Determine the [X, Y] coordinate at the center of the cell enclosing the given text.  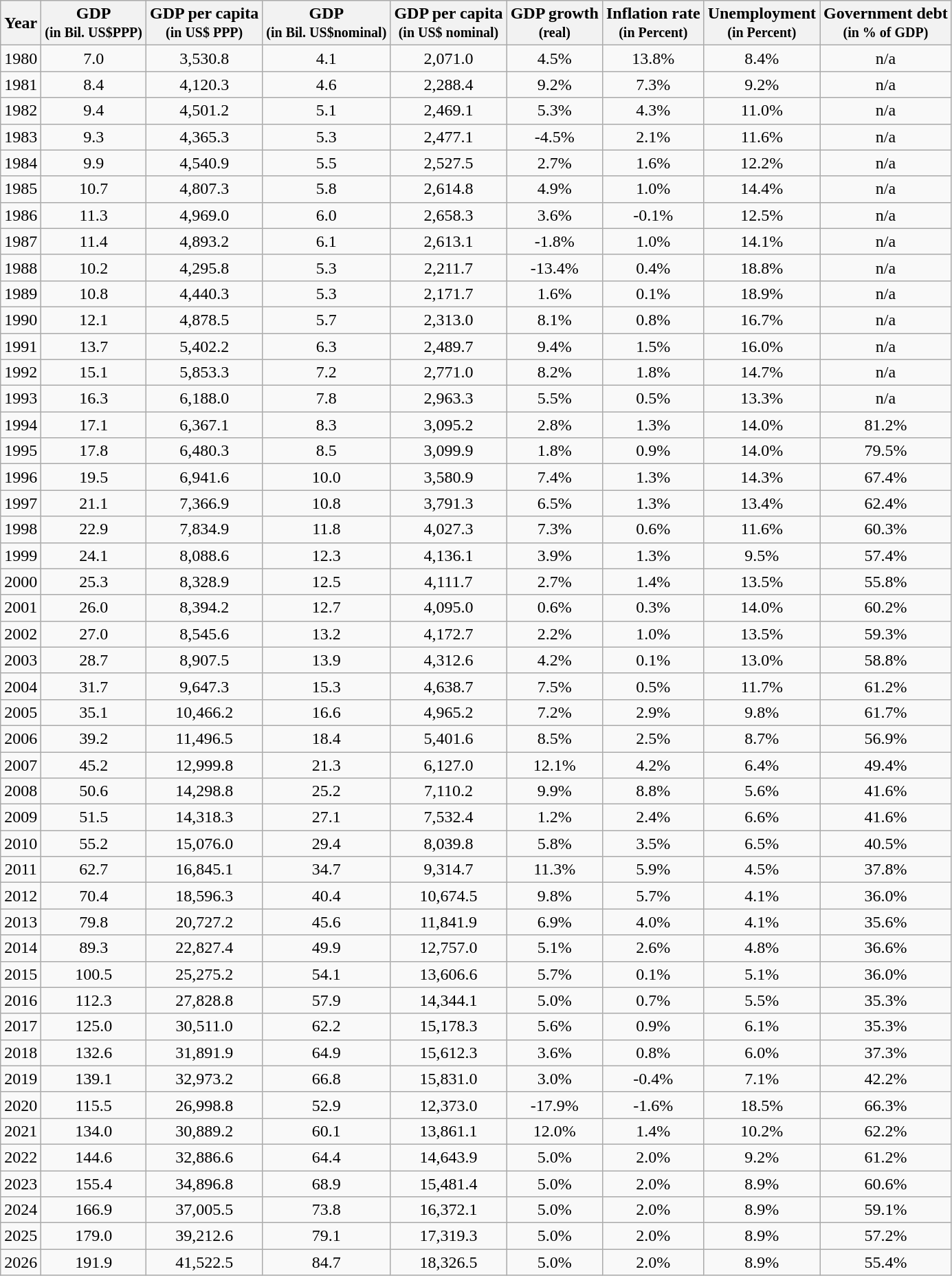
9,314.7 [448, 870]
27.1 [326, 817]
1998 [21, 529]
35.6% [886, 922]
34,896.8 [205, 1183]
49.4% [886, 765]
1992 [21, 373]
4,172.7 [448, 634]
70.4 [93, 896]
2,613.1 [448, 241]
132.6 [93, 1053]
34.7 [326, 870]
13.9 [326, 660]
4,111.7 [448, 582]
35.1 [93, 712]
1996 [21, 477]
4,965.2 [448, 712]
66.8 [326, 1079]
22,827.4 [205, 948]
14,344.1 [448, 1000]
1982 [21, 111]
7.1% [762, 1079]
5.8 [326, 189]
8,039.8 [448, 844]
2009 [21, 817]
13,606.6 [448, 974]
7,366.9 [205, 503]
11.7% [762, 686]
9.4% [554, 346]
73.8 [326, 1210]
144.6 [93, 1157]
5.5 [326, 163]
-4.5% [554, 137]
8,394.2 [205, 608]
13.4% [762, 503]
2.9% [653, 712]
-0.4% [653, 1079]
16,845.1 [205, 870]
11,841.9 [448, 922]
16.0% [762, 346]
2,489.7 [448, 346]
8.5% [554, 738]
2008 [21, 791]
134.0 [93, 1131]
4,893.2 [205, 241]
2.4% [653, 817]
59.1% [886, 1210]
GDP(in Bil. US$PPP) [93, 23]
3.0% [554, 1079]
36.6% [886, 948]
5.7 [326, 320]
Unemployment(in Percent) [762, 23]
1994 [21, 425]
39,212.6 [205, 1236]
50.6 [93, 791]
18,326.5 [448, 1262]
5,402.2 [205, 346]
7.0 [93, 58]
13.7 [93, 346]
2,477.1 [448, 137]
2015 [21, 974]
8.7% [762, 738]
2.2% [554, 634]
3,580.9 [448, 477]
14,298.8 [205, 791]
9.5% [762, 555]
9.9% [554, 791]
16.6 [326, 712]
60.1 [326, 1131]
2018 [21, 1053]
2021 [21, 1131]
15,481.4 [448, 1183]
2017 [21, 1026]
12.1 [93, 320]
66.3% [886, 1105]
14,643.9 [448, 1157]
55.4% [886, 1262]
1984 [21, 163]
68.9 [326, 1183]
12,999.8 [205, 765]
-0.1% [653, 215]
62.4% [886, 503]
39.2 [93, 738]
1995 [21, 451]
17.1 [93, 425]
2016 [21, 1000]
60.2% [886, 608]
1983 [21, 137]
4.0% [653, 922]
11.8 [326, 529]
2014 [21, 948]
14,318.3 [205, 817]
9,647.3 [205, 686]
60.3% [886, 529]
8.4 [93, 85]
52.9 [326, 1105]
2,313.0 [448, 320]
15,076.0 [205, 844]
2,614.8 [448, 189]
2011 [21, 870]
2006 [21, 738]
1981 [21, 85]
22.9 [93, 529]
11.3 [93, 215]
12.5 [326, 582]
15.1 [93, 373]
13.3% [762, 399]
3.5% [653, 844]
29.4 [326, 844]
6,367.1 [205, 425]
19.5 [93, 477]
112.3 [93, 1000]
12.0% [554, 1131]
13,861.1 [448, 1131]
2003 [21, 660]
79.1 [326, 1236]
16,372.1 [448, 1210]
2001 [21, 608]
155.4 [93, 1183]
4,095.0 [448, 608]
5.1 [326, 111]
1987 [21, 241]
-13.4% [554, 267]
2010 [21, 844]
15,831.0 [448, 1079]
4.1 [326, 58]
6,941.6 [205, 477]
2.1% [653, 137]
-17.9% [554, 1105]
6.0 [326, 215]
166.9 [93, 1210]
40.5% [886, 844]
-1.8% [554, 241]
179.0 [93, 1236]
1993 [21, 399]
0.4% [653, 267]
1989 [21, 294]
30,889.2 [205, 1131]
57.4% [886, 555]
13.2 [326, 634]
41,522.5 [205, 1262]
4,027.3 [448, 529]
2,658.3 [448, 215]
2022 [21, 1157]
15.3 [326, 686]
7.2% [554, 712]
7,110.2 [448, 791]
8,088.6 [205, 555]
4,969.0 [205, 215]
1997 [21, 503]
1980 [21, 58]
32,886.6 [205, 1157]
2005 [21, 712]
5.8% [554, 844]
2024 [21, 1210]
12,373.0 [448, 1105]
13.8% [653, 58]
2023 [21, 1183]
60.6% [886, 1183]
11.3% [554, 870]
17,319.3 [448, 1236]
26.0 [93, 608]
45.6 [326, 922]
8,545.6 [205, 634]
2002 [21, 634]
10.7 [93, 189]
8.3 [326, 425]
GDP per capita(in US$ nominal) [448, 23]
8.4% [762, 58]
2,963.3 [448, 399]
49.9 [326, 948]
62.2% [886, 1131]
5,401.6 [448, 738]
1999 [21, 555]
12.2% [762, 163]
GDP(in Bil. US$nominal) [326, 23]
10.0 [326, 477]
64.4 [326, 1157]
4,295.8 [205, 267]
5.9% [653, 870]
2.6% [653, 948]
4,878.5 [205, 320]
37,005.5 [205, 1210]
12.3 [326, 555]
13.0% [762, 660]
0.7% [653, 1000]
16.7% [762, 320]
0.3% [653, 608]
30,511.0 [205, 1026]
2,469.1 [448, 111]
8.5 [326, 451]
57.9 [326, 1000]
12.7 [326, 608]
14.7% [762, 373]
10.2 [93, 267]
14.3% [762, 477]
7.8 [326, 399]
27.0 [93, 634]
8,907.5 [205, 660]
Year [21, 23]
12.5% [762, 215]
45.2 [93, 765]
8.2% [554, 373]
6.1 [326, 241]
51.5 [93, 817]
3,095.2 [448, 425]
2007 [21, 765]
25,275.2 [205, 974]
21.3 [326, 765]
7.4% [554, 477]
6.9% [554, 922]
4.6 [326, 85]
8,328.9 [205, 582]
37.3% [886, 1053]
79.8 [93, 922]
61.7% [886, 712]
6.0% [762, 1053]
5,853.3 [205, 373]
2019 [21, 1079]
7,834.9 [205, 529]
7,532.4 [448, 817]
11,496.5 [205, 738]
84.7 [326, 1262]
79.5% [886, 451]
2025 [21, 1236]
5.3% [554, 111]
12,757.0 [448, 948]
8.1% [554, 320]
14.4% [762, 189]
2.8% [554, 425]
1990 [21, 320]
20,727.2 [205, 922]
100.5 [93, 974]
31.7 [93, 686]
Inflation rate(in Percent) [653, 23]
25.2 [326, 791]
6.1% [762, 1026]
4,540.9 [205, 163]
2026 [21, 1262]
3,099.9 [448, 451]
27,828.8 [205, 1000]
16.3 [93, 399]
6,188.0 [205, 399]
2.5% [653, 738]
67.4% [886, 477]
4,638.7 [448, 686]
1.5% [653, 346]
10,674.5 [448, 896]
10.2% [762, 1131]
1991 [21, 346]
6,480.3 [205, 451]
GDP per capita(in US$ PPP) [205, 23]
2000 [21, 582]
4.8% [762, 948]
4.9% [554, 189]
Government debt(in % of GDP) [886, 23]
115.5 [93, 1105]
2,071.0 [448, 58]
15,612.3 [448, 1053]
2,771.0 [448, 373]
54.1 [326, 974]
89.3 [93, 948]
18.4 [326, 738]
-1.6% [653, 1105]
18.9% [762, 294]
56.9% [886, 738]
37.8% [886, 870]
2,171.7 [448, 294]
40.4 [326, 896]
59.3% [886, 634]
3,530.8 [205, 58]
2013 [21, 922]
24.1 [93, 555]
11.0% [762, 111]
4,136.1 [448, 555]
9.9 [93, 163]
18,596.3 [205, 896]
8.8% [653, 791]
3.9% [554, 555]
2004 [21, 686]
18.5% [762, 1105]
55.8% [886, 582]
4,807.3 [205, 189]
15,178.3 [448, 1026]
7.2 [326, 373]
1985 [21, 189]
6.3 [326, 346]
18.8% [762, 267]
2020 [21, 1105]
32,973.2 [205, 1079]
14.1% [762, 241]
4.3% [653, 111]
81.2% [886, 425]
58.8% [886, 660]
62.7 [93, 870]
10,466.2 [205, 712]
191.9 [93, 1262]
4,120.3 [205, 85]
2,211.7 [448, 267]
12.1% [554, 765]
6.4% [762, 765]
31,891.9 [205, 1053]
1.2% [554, 817]
9.4 [93, 111]
2,288.4 [448, 85]
7.5% [554, 686]
4,312.6 [448, 660]
55.2 [93, 844]
26,998.8 [205, 1105]
4,365.3 [205, 137]
64.9 [326, 1053]
2,527.5 [448, 163]
6,127.0 [448, 765]
62.2 [326, 1026]
4,440.3 [205, 294]
9.3 [93, 137]
57.2% [886, 1236]
42.2% [886, 1079]
3,791.3 [448, 503]
1988 [21, 267]
2012 [21, 896]
11.4 [93, 241]
GDP growth(real) [554, 23]
4,501.2 [205, 111]
21.1 [93, 503]
125.0 [93, 1026]
17.8 [93, 451]
139.1 [93, 1079]
6.6% [762, 817]
25.3 [93, 582]
1986 [21, 215]
28.7 [93, 660]
